Detect which cell encompasses the target text, then output its (X, Y) center coordinate. 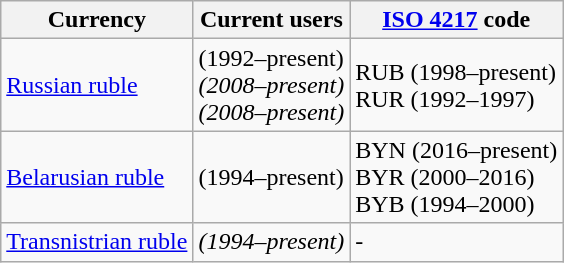
RUB (1998–present)RUR (1992–1997) (456, 85)
- (456, 242)
Belarusian ruble (97, 177)
ISO 4217 code (456, 20)
Transnistrian ruble (97, 242)
Currency (97, 20)
Russian ruble (97, 85)
Current users (272, 20)
BYN (2016–present)BYR (2000–2016)BYB (1994–2000) (456, 177)
(1992–present) (2008–present) (2008–present) (272, 85)
